Pinpoint the cell where the given text exists, returning its (X, Y) midpoint coordinate. 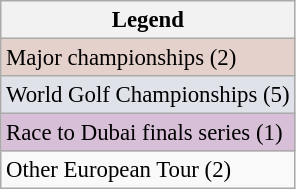
Legend (148, 20)
Other European Tour (2) (148, 170)
World Golf Championships (5) (148, 95)
Major championships (2) (148, 58)
Race to Dubai finals series (1) (148, 133)
